Provide the (X, Y) coordinate of the cell's center where the given text is located.  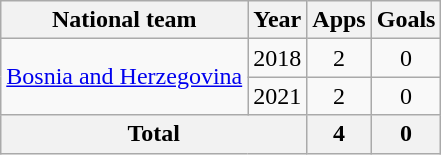
4 (339, 134)
National team (124, 20)
2021 (278, 96)
Year (278, 20)
Bosnia and Herzegovina (124, 77)
Apps (339, 20)
Total (154, 134)
2018 (278, 58)
Goals (406, 20)
